Scan for the cell matching the given text and deliver its [X, Y] coordinate at center. 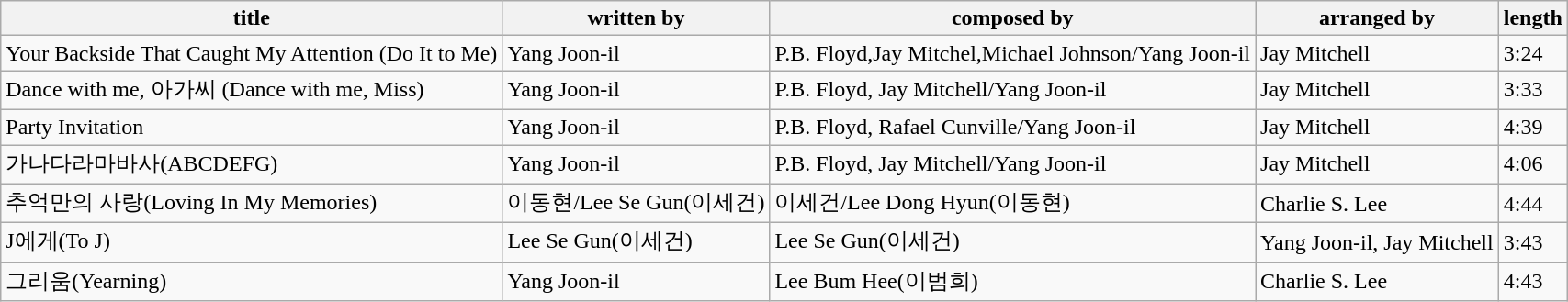
Your Backside That Caught My Attention (Do It to Me) [252, 53]
4:43 [1532, 281]
Party Invitation [252, 127]
이동현/Lee Se Gun(이세건) [636, 204]
3:33 [1532, 90]
추억만의 사랑(Loving In My Memories) [252, 204]
이세건/Lee Dong Hyun(이동현) [1012, 204]
arranged by [1378, 18]
Yang Joon-il, Jay Mitchell [1378, 242]
P.B. Floyd, Rafael Cunville/Yang Joon-il [1012, 127]
가나다라마바사(ABCDEFG) [252, 165]
Lee Bum Hee(이범희) [1012, 281]
title [252, 18]
J에게(To J) [252, 242]
Dance with me, 아가씨 (Dance with me, Miss) [252, 90]
그리움(Yearning) [252, 281]
P.B. Floyd,Jay Mitchel,Michael Johnson/Yang Joon-il [1012, 53]
3:43 [1532, 242]
4:39 [1532, 127]
3:24 [1532, 53]
4:06 [1532, 165]
4:44 [1532, 204]
composed by [1012, 18]
length [1532, 18]
written by [636, 18]
